Determine the [x, y] coordinate at the center of the cell enclosing the given text.  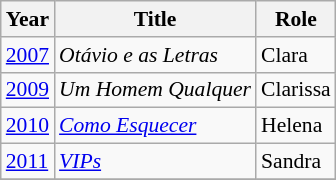
Year [28, 19]
Clarissa [296, 90]
VIPs [155, 162]
Um Homem Qualquer [155, 90]
Clara [296, 55]
2007 [28, 55]
Role [296, 19]
2009 [28, 90]
Title [155, 19]
Helena [296, 126]
Como Esquecer [155, 126]
2010 [28, 126]
2011 [28, 162]
Otávio e as Letras [155, 55]
Sandra [296, 162]
